Return the [x, y] coordinate for the center point of the cell that contains the specified text.  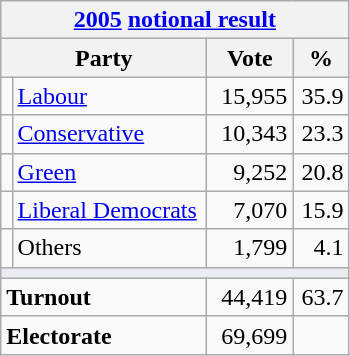
Party [104, 58]
15.9 [321, 210]
Labour [110, 96]
Turnout [104, 297]
44,419 [250, 297]
20.8 [321, 172]
63.7 [321, 297]
9,252 [250, 172]
Vote [250, 58]
35.9 [321, 96]
Conservative [110, 134]
2005 notional result [175, 20]
10,343 [250, 134]
69,699 [250, 335]
15,955 [250, 96]
Others [110, 248]
7,070 [250, 210]
Green [110, 172]
% [321, 58]
Liberal Democrats [110, 210]
23.3 [321, 134]
1,799 [250, 248]
4.1 [321, 248]
Electorate [104, 335]
